Search for the cell housing the specified text and yield its [X, Y] center coordinate. 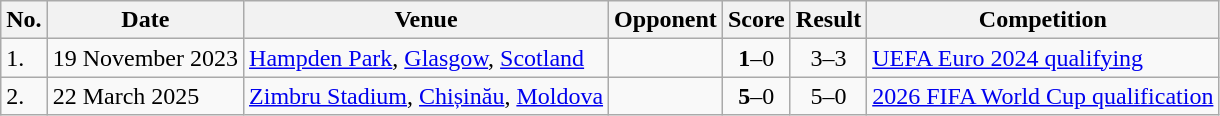
Zimbru Stadium, Chișinău, Moldova [426, 96]
No. [24, 20]
2026 FIFA World Cup qualification [1043, 96]
Score [756, 20]
Hampden Park, Glasgow, Scotland [426, 58]
Opponent [666, 20]
22 March 2025 [145, 96]
3–3 [828, 58]
1–0 [756, 58]
Venue [426, 20]
1. [24, 58]
Date [145, 20]
19 November 2023 [145, 58]
UEFA Euro 2024 qualifying [1043, 58]
Competition [1043, 20]
2. [24, 96]
Result [828, 20]
